From the cell containing the given text, extract its center point as [X, Y] coordinate. 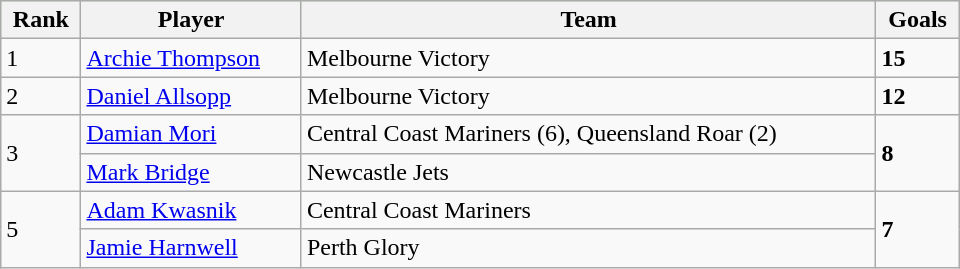
1 [41, 58]
7 [918, 229]
3 [41, 153]
Team [588, 20]
Archie Thompson [191, 58]
Perth Glory [588, 248]
Goals [918, 20]
Newcastle Jets [588, 172]
15 [918, 58]
2 [41, 96]
Damian Mori [191, 134]
Jamie Harnwell [191, 248]
8 [918, 153]
12 [918, 96]
Player [191, 20]
Central Coast Mariners [588, 210]
Adam Kwasnik [191, 210]
Mark Bridge [191, 172]
5 [41, 229]
Daniel Allsopp [191, 96]
Central Coast Mariners (6), Queensland Roar (2) [588, 134]
Rank [41, 20]
